Return [X, Y] of the center of cell containing provided text 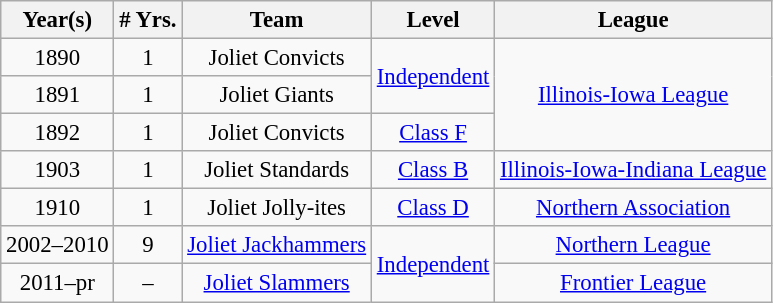
Year(s) [58, 20]
Northern Association [634, 208]
Level [432, 20]
Class D [432, 208]
1903 [58, 170]
Joliet Jackhammers [277, 245]
1890 [58, 58]
Joliet Jolly-ites [277, 208]
Illinois-Iowa League [634, 96]
Northern League [634, 245]
Joliet Giants [277, 95]
2002–2010 [58, 245]
Joliet Standards [277, 170]
– [148, 283]
Illinois-Iowa-Indiana League [634, 170]
2011–pr [58, 283]
1892 [58, 133]
Joliet Slammers [277, 283]
1891 [58, 95]
Class F [432, 133]
# Yrs. [148, 20]
Class B [432, 170]
Team [277, 20]
1910 [58, 208]
9 [148, 245]
Frontier League [634, 283]
League [634, 20]
